Determine the [X, Y] coordinate at the center of the cell enclosing the given text.  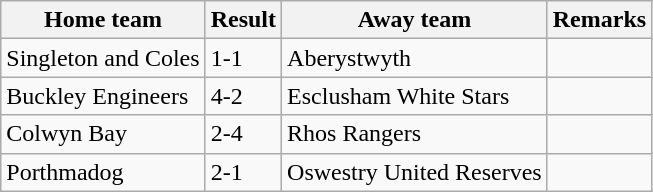
Buckley Engineers [103, 96]
2-4 [243, 134]
Aberystwyth [415, 58]
2-1 [243, 172]
Colwyn Bay [103, 134]
Away team [415, 20]
Esclusham White Stars [415, 96]
1-1 [243, 58]
4-2 [243, 96]
Result [243, 20]
Home team [103, 20]
Porthmadog [103, 172]
Rhos Rangers [415, 134]
Remarks [599, 20]
Oswestry United Reserves [415, 172]
Singleton and Coles [103, 58]
